Capture the cell that displays the provided text and extract its [X, Y] central coordinate. 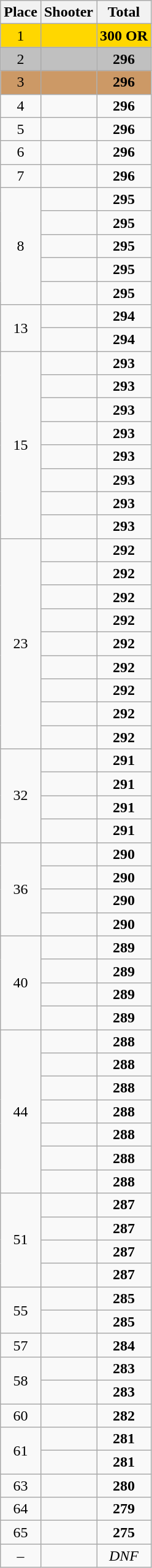
275 [124, 1532]
6 [21, 152]
300 OR [124, 36]
2 [21, 59]
7 [21, 176]
282 [124, 1415]
– [21, 1556]
36 [21, 889]
DNF [124, 1556]
4 [21, 106]
5 [21, 129]
Total [124, 12]
13 [21, 328]
40 [21, 982]
3 [21, 82]
61 [21, 1451]
57 [21, 1345]
64 [21, 1509]
32 [21, 796]
58 [21, 1380]
Shooter [69, 12]
55 [21, 1310]
44 [21, 1111]
51 [21, 1240]
8 [21, 246]
Place [21, 12]
279 [124, 1509]
65 [21, 1532]
63 [21, 1486]
23 [21, 644]
15 [21, 445]
60 [21, 1415]
280 [124, 1486]
284 [124, 1345]
1 [21, 36]
